For the text-containing cell, return its midpoint in [X, Y] coordinate format. 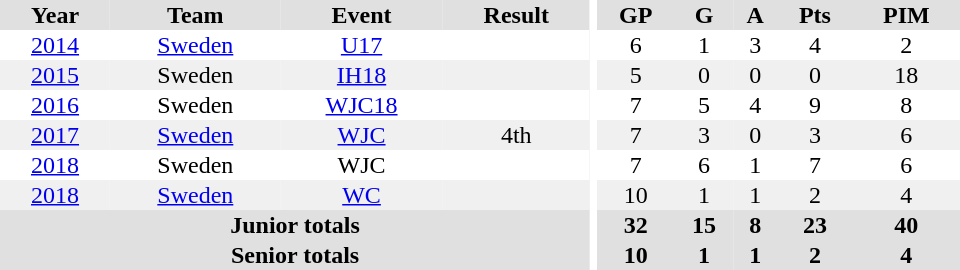
32 [636, 225]
2014 [55, 45]
Pts [815, 15]
Junior totals [295, 225]
WC [362, 195]
40 [906, 225]
Year [55, 15]
G [704, 15]
A [755, 15]
Event [362, 15]
Team [196, 15]
GP [636, 15]
Result [516, 15]
IH18 [362, 75]
15 [704, 225]
2015 [55, 75]
2017 [55, 135]
23 [815, 225]
4th [516, 135]
18 [906, 75]
Senior totals [295, 255]
9 [815, 105]
WJC18 [362, 105]
U17 [362, 45]
2016 [55, 105]
PIM [906, 15]
